Detect which cell encompasses the target text, then output its [X, Y] center coordinate. 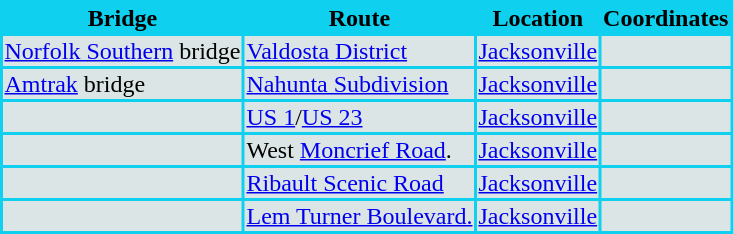
Location [538, 18]
Lem Turner Boulevard. [360, 216]
Route [360, 18]
US 1/US 23 [360, 117]
Amtrak bridge [122, 84]
Coordinates [666, 18]
Norfolk Southern bridge [122, 51]
Bridge [122, 18]
Nahunta Subdivision [360, 84]
Ribault Scenic Road [360, 183]
Valdosta District [360, 51]
West Moncrief Road. [360, 150]
